Extract the (x, y) coordinate from the center of the cell holding the provided text.  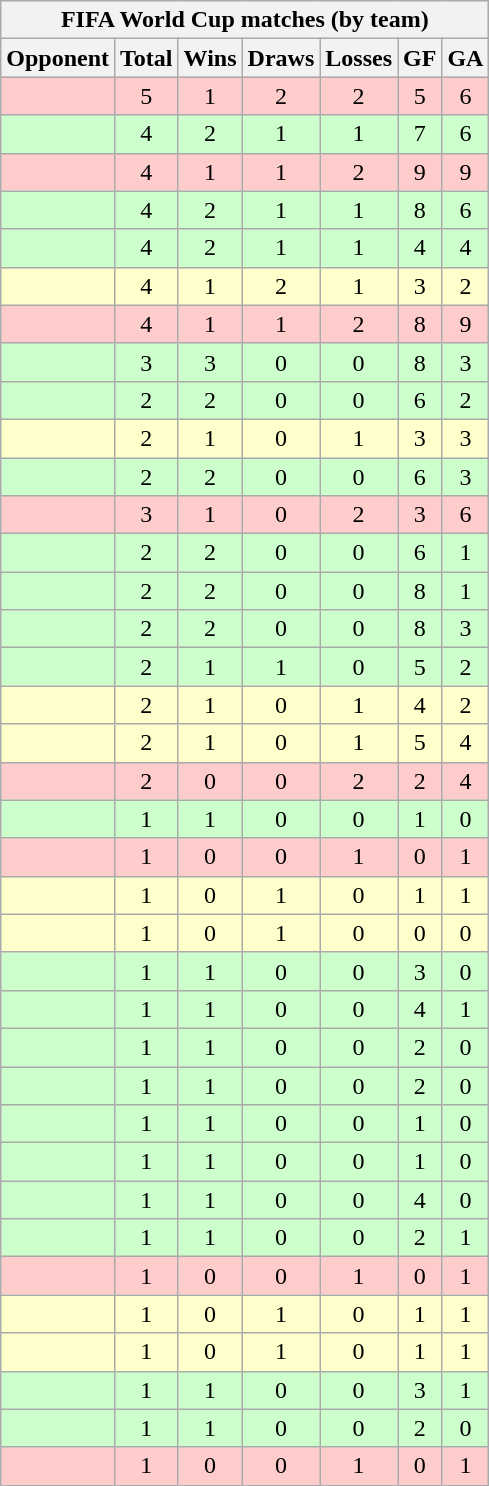
Losses (359, 58)
Total (147, 58)
Draws (281, 58)
Wins (210, 58)
7 (420, 134)
Opponent (58, 58)
GA (466, 58)
GF (420, 58)
FIFA World Cup matches (by team) (245, 20)
